Extract the [X, Y] coordinate from the center of the cell holding the provided text.  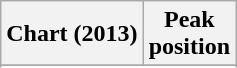
Chart (2013) [72, 34]
Peakposition [189, 34]
